Locate the cell with the specified text and output its [X, Y] center coordinate. 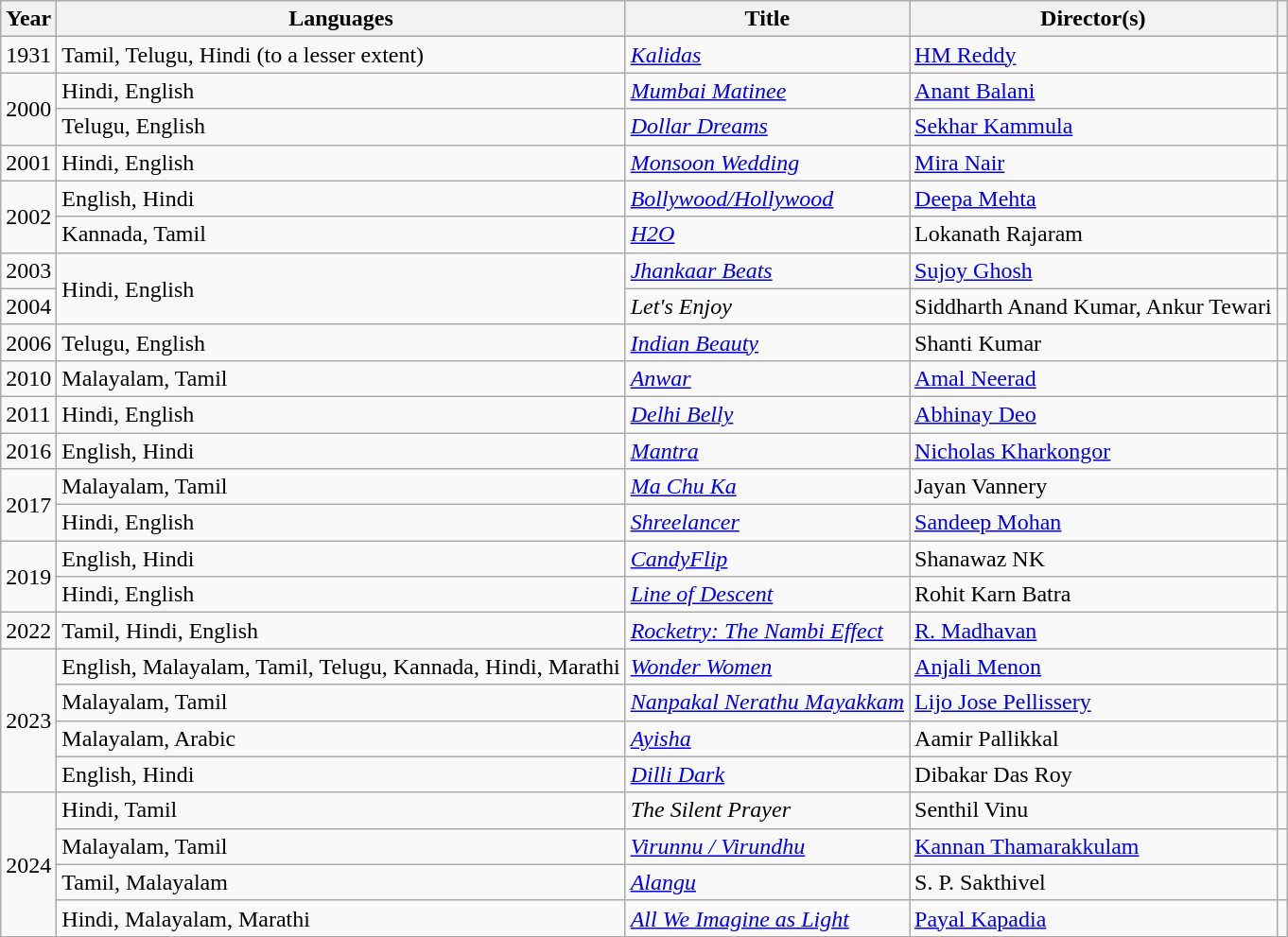
Year [28, 19]
Anant Balani [1093, 91]
Tamil, Malayalam [340, 882]
Mantra [767, 451]
Anjali Menon [1093, 667]
2003 [28, 270]
Sujoy Ghosh [1093, 270]
Director(s) [1093, 19]
Kannada, Tamil [340, 234]
Lokanath Rajaram [1093, 234]
Dibakar Das Roy [1093, 774]
Virunnu / Virundhu [767, 846]
Kannan Thamarakkulam [1093, 846]
Jhankaar Beats [767, 270]
2011 [28, 414]
Lijo Jose Pellissery [1093, 703]
Line of Descent [767, 595]
Ayisha [767, 738]
Shanti Kumar [1093, 342]
2002 [28, 217]
Hindi, Malayalam, Marathi [340, 918]
Senthil Vinu [1093, 810]
2001 [28, 163]
Bollywood/Hollywood [767, 199]
All We Imagine as Light [767, 918]
Abhinay Deo [1093, 414]
2017 [28, 505]
Dollar Dreams [767, 127]
Monsoon Wedding [767, 163]
Let's Enjoy [767, 306]
1931 [28, 55]
Ma Chu Ka [767, 487]
Languages [340, 19]
H2O [767, 234]
2010 [28, 378]
2023 [28, 720]
2024 [28, 864]
Mumbai Matinee [767, 91]
Delhi Belly [767, 414]
Deepa Mehta [1093, 199]
Anwar [767, 378]
Nanpakal Nerathu Mayakkam [767, 703]
Shanawaz NK [1093, 559]
HM Reddy [1093, 55]
The Silent Prayer [767, 810]
Title [767, 19]
2022 [28, 631]
R. Madhavan [1093, 631]
CandyFlip [767, 559]
2000 [28, 109]
Siddharth Anand Kumar, Ankur Tewari [1093, 306]
S. P. Sakthivel [1093, 882]
English, Malayalam, Tamil, Telugu, Kannada, Hindi, Marathi [340, 667]
2019 [28, 577]
Kalidas [767, 55]
Rocketry: The Nambi Effect [767, 631]
Amal Neerad [1093, 378]
Aamir Pallikkal [1093, 738]
Rohit Karn Batra [1093, 595]
Wonder Women [767, 667]
2016 [28, 451]
Sandeep Mohan [1093, 523]
Tamil, Telugu, Hindi (to a lesser extent) [340, 55]
Mira Nair [1093, 163]
Dilli Dark [767, 774]
Nicholas Kharkongor [1093, 451]
2004 [28, 306]
Jayan Vannery [1093, 487]
Alangu [767, 882]
Tamil, Hindi, English [340, 631]
Payal Kapadia [1093, 918]
Hindi, Tamil [340, 810]
Shreelancer [767, 523]
Indian Beauty [767, 342]
2006 [28, 342]
Malayalam, Arabic [340, 738]
Sekhar Kammula [1093, 127]
